Capture the cell that displays the provided text and extract its [x, y] central coordinate. 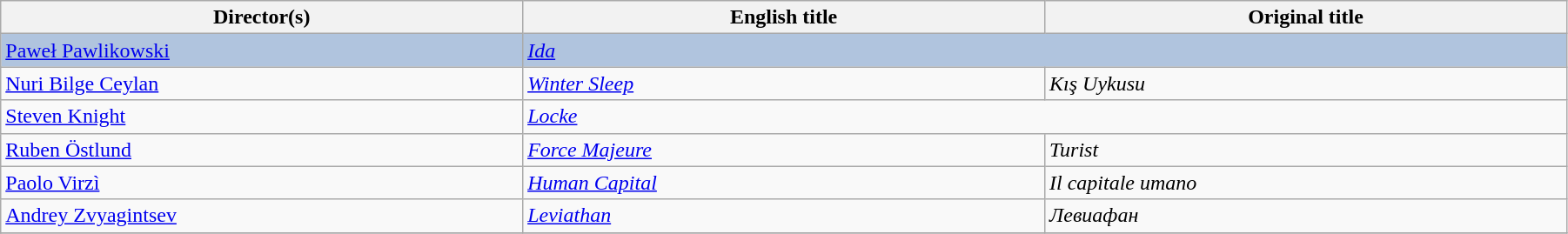
Ida [1045, 50]
Leviathan [784, 216]
Winter Sleep [784, 84]
Nuri Bilge Ceylan [262, 84]
Turist [1306, 150]
Andrey Zvyagintsev [262, 216]
Steven Knight [262, 117]
Human Capital [784, 183]
Kış Uykusu [1306, 84]
Paolo Virzì [262, 183]
English title [784, 17]
Левиафан [1306, 216]
Locke [1045, 117]
Ruben Östlund [262, 150]
Director(s) [262, 17]
Force Majeure [784, 150]
Paweł Pawlikowski [262, 50]
Original title [1306, 17]
Il capitale umano [1306, 183]
